Determine the [x, y] coordinate at the center of the cell enclosing the given text.  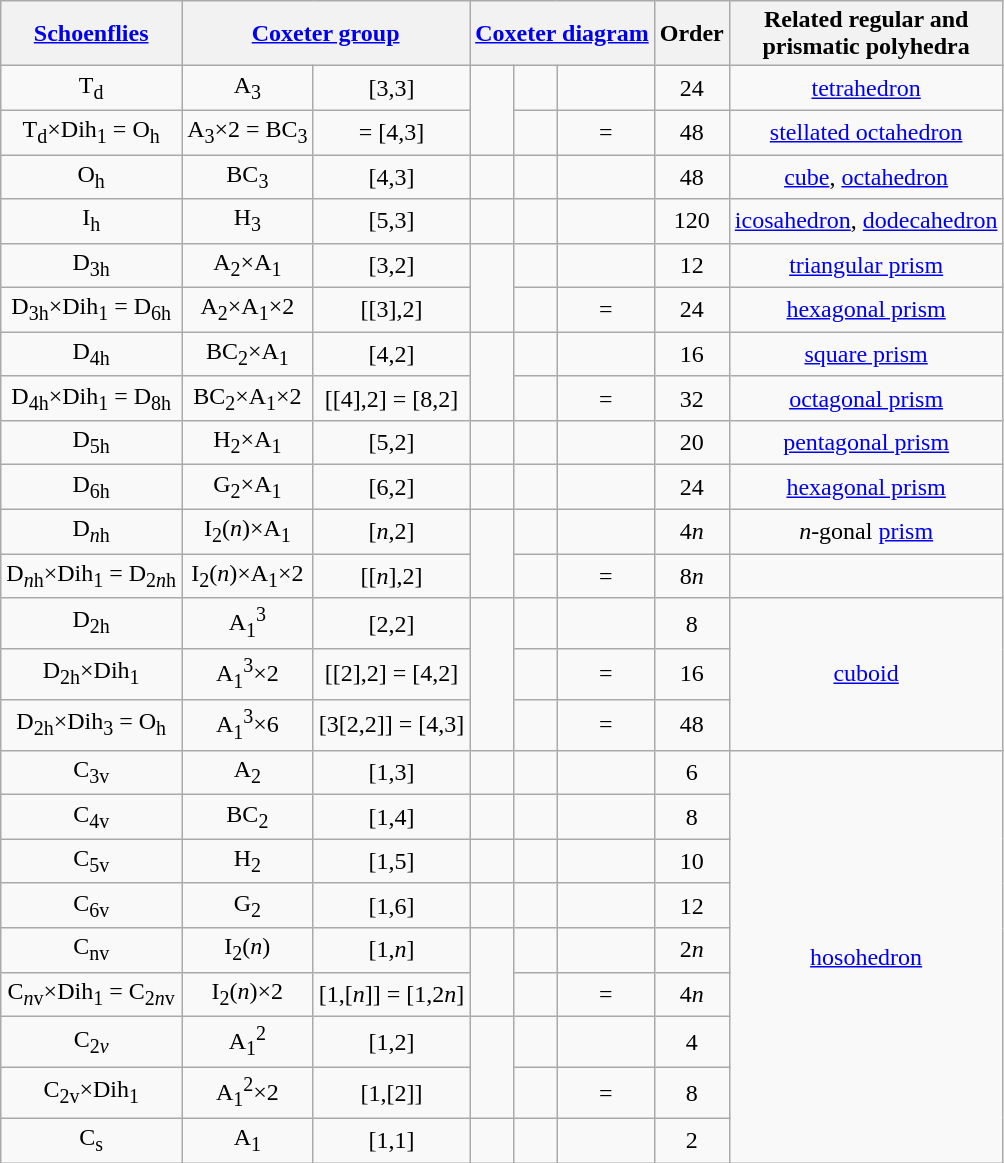
32 [692, 398]
D2h×Dih3 = Oh [92, 726]
A13 [248, 624]
G2×A1 [248, 487]
[3,3] [392, 88]
C6v [92, 905]
[6,2] [392, 487]
[1,1] [392, 1140]
A13×6 [248, 726]
A13×2 [248, 674]
D2h [92, 624]
Ih [92, 221]
D5h [92, 443]
[1,5] [392, 861]
Cnv×Dih1 = C2nv [92, 994]
Related regular and prismatic polyhedra [866, 34]
H2×A1 [248, 443]
[[2],2] = [4,2] [392, 674]
[3,2] [392, 265]
[4,3] [392, 176]
[[4],2] = [8,2] [392, 398]
tetrahedron [866, 88]
A2×A1×2 [248, 310]
Coxeter diagram [562, 34]
[1,6] [392, 905]
[5,2] [392, 443]
hosohedron [866, 956]
Schoenflies [92, 34]
D4h×Dih1 = D8h [92, 398]
[3[2,2]] = [4,3] [392, 726]
A2×A1 [248, 265]
[2,2] [392, 624]
Oh [92, 176]
[1,[n]] = [1,2n] [392, 994]
C5v [92, 861]
BC3 [248, 176]
[5,3] [392, 221]
BC2×A1 [248, 354]
[1,n] [392, 950]
A3 [248, 88]
= [4,3] [392, 132]
D3h [92, 265]
I2(n) [248, 950]
octagonal prism [866, 398]
D2h×Dih1 [92, 674]
I2(n)×2 [248, 994]
stellated octahedron [866, 132]
10 [692, 861]
I2(n)×A1×2 [248, 576]
icosahedron, dodecahedron [866, 221]
C2v [92, 1042]
A1 [248, 1140]
8n [692, 576]
A12×2 [248, 1092]
Dnh [92, 531]
C3v [92, 772]
G2 [248, 905]
20 [692, 443]
BC2×A1×2 [248, 398]
6 [692, 772]
2 [692, 1140]
Order [692, 34]
Dnh×Dih1 = D2nh [92, 576]
I2(n)×A1 [248, 531]
[n,2] [392, 531]
[1,[2]] [392, 1092]
A12 [248, 1042]
[1,3] [392, 772]
[1,4] [392, 817]
BC2 [248, 817]
[4,2] [392, 354]
[1,2] [392, 1042]
A3×2 = BC3 [248, 132]
H2 [248, 861]
[[n],2] [392, 576]
Coxeter group [326, 34]
C2v×Dih1 [92, 1092]
Cs [92, 1140]
triangular prism [866, 265]
Cnv [92, 950]
pentagonal prism [866, 443]
2n [692, 950]
[[3],2] [392, 310]
D3h×Dih1 = D6h [92, 310]
cube, octahedron [866, 176]
Td [92, 88]
120 [692, 221]
cuboid [866, 674]
square prism [866, 354]
Td×Dih1 = Oh [92, 132]
C4v [92, 817]
A2 [248, 772]
n-gonal prism [866, 531]
H3 [248, 221]
D6h [92, 487]
4 [692, 1042]
D4h [92, 354]
